For the text-containing cell, return its midpoint in (X, Y) coordinate format. 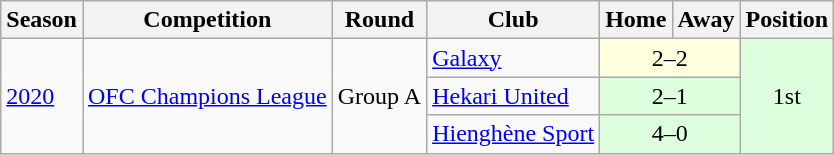
Club (514, 20)
4–0 (670, 134)
Season (42, 20)
Away (706, 20)
Competition (207, 20)
1st (787, 96)
2020 (42, 96)
OFC Champions League (207, 96)
Home (636, 20)
Position (787, 20)
Galaxy (514, 58)
Hekari United (514, 96)
Hienghène Sport (514, 134)
Round (379, 20)
Group A (379, 96)
2–2 (670, 58)
2–1 (670, 96)
